From the cell containing the given text, extract its center point as (x, y) coordinate. 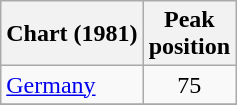
Chart (1981) (72, 34)
75 (189, 85)
Germany (72, 85)
Peakposition (189, 34)
